Output the (X, Y) coordinate of the center of the cell containing the given text.  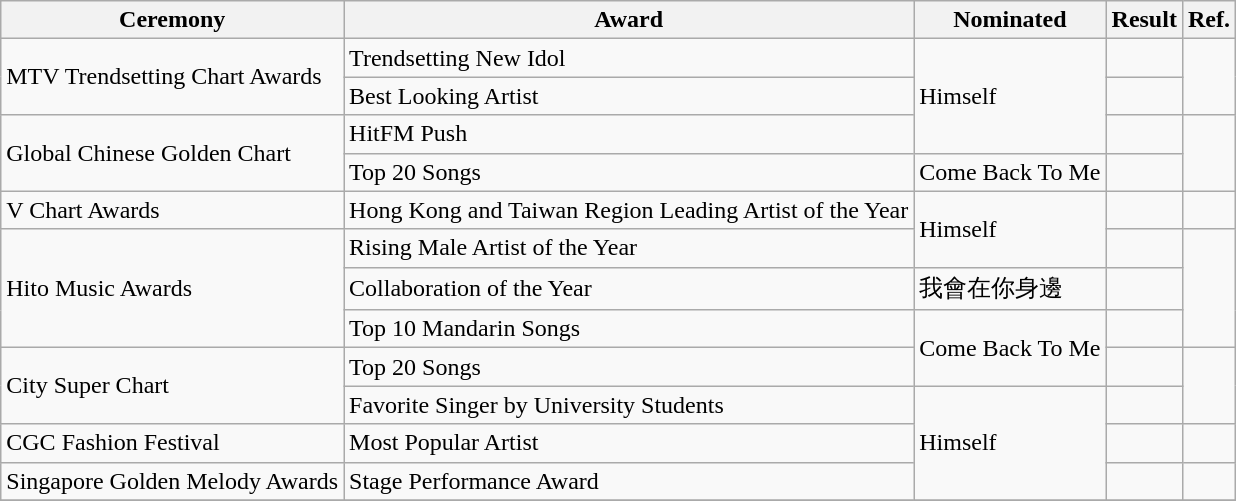
CGC Fashion Festival (172, 443)
HitFM Push (629, 134)
我會在你身邊 (1010, 288)
Best Looking Artist (629, 96)
Trendsetting New Idol (629, 58)
Singapore Golden Melody Awards (172, 481)
Nominated (1010, 20)
Rising Male Artist of the Year (629, 248)
Award (629, 20)
Collaboration of the Year (629, 288)
Global Chinese Golden Chart (172, 153)
MTV Trendsetting Chart Awards (172, 77)
Stage Performance Award (629, 481)
Result (1144, 20)
Most Popular Artist (629, 443)
V Chart Awards (172, 210)
Ref. (1208, 20)
Hong Kong and Taiwan Region Leading Artist of the Year (629, 210)
Hito Music Awards (172, 288)
Ceremony (172, 20)
Favorite Singer by University Students (629, 405)
Top 10 Mandarin Songs (629, 329)
City Super Chart (172, 386)
